Identify which cell holds the provided text, then report its [X, Y] central coordinate. 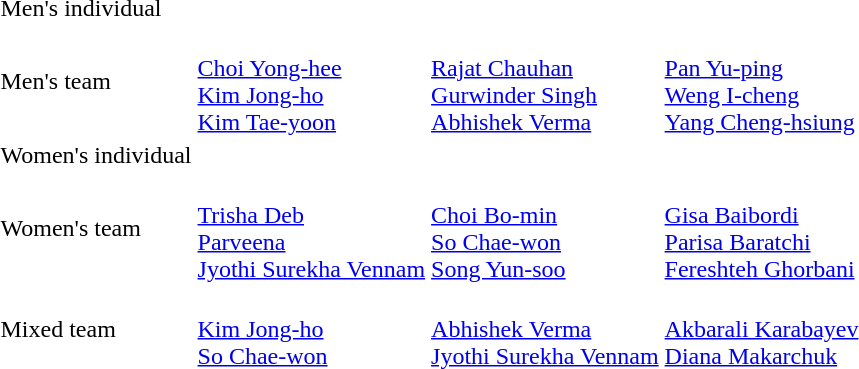
Choi Bo-minSo Chae-wonSong Yun-soo [546, 228]
Rajat ChauhanGurwinder SinghAbhishek Verma [546, 82]
Choi Yong-heeKim Jong-hoKim Tae-yoon [312, 82]
Trisha DebParveenaJyothi Surekha Vennam [312, 228]
